Identify which cell holds the provided text, then report its (X, Y) central coordinate. 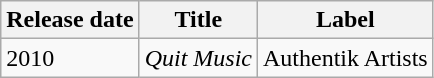
Label (345, 20)
2010 (70, 58)
Release date (70, 20)
Authentik Artists (345, 58)
Title (198, 20)
Quit Music (198, 58)
